Provide the (X, Y) coordinate of the cell's center where the given text is located.  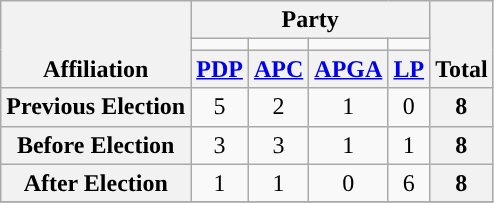
Previous Election (96, 107)
PDP (220, 69)
Affiliation (96, 44)
Total (462, 44)
After Election (96, 183)
LP (409, 69)
APC (278, 69)
Before Election (96, 145)
2 (278, 107)
6 (409, 183)
APGA (348, 69)
Party (310, 20)
5 (220, 107)
